Pinpoint the cell where the given text exists, returning its [X, Y] midpoint coordinate. 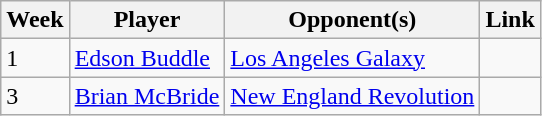
Opponent(s) [352, 20]
Brian McBride [147, 96]
Edson Buddle [147, 58]
3 [35, 96]
Los Angeles Galaxy [352, 58]
Link [510, 20]
Week [35, 20]
1 [35, 58]
Player [147, 20]
New England Revolution [352, 96]
